Return (x, y) of the center of cell containing provided text 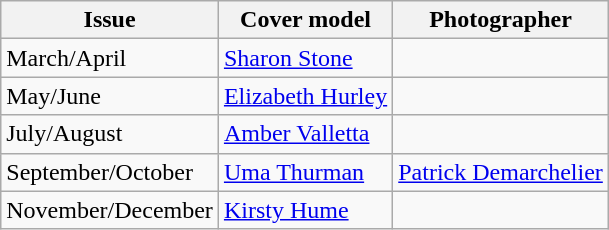
July/August (110, 134)
Elizabeth Hurley (305, 96)
Uma Thurman (305, 172)
Patrick Demarchelier (501, 172)
September/October (110, 172)
November/December (110, 210)
Kirsty Hume (305, 210)
Cover model (305, 20)
May/June (110, 96)
Sharon Stone (305, 58)
March/April (110, 58)
Photographer (501, 20)
Amber Valletta (305, 134)
Issue (110, 20)
